Search for the cell housing the specified text and yield its [x, y] center coordinate. 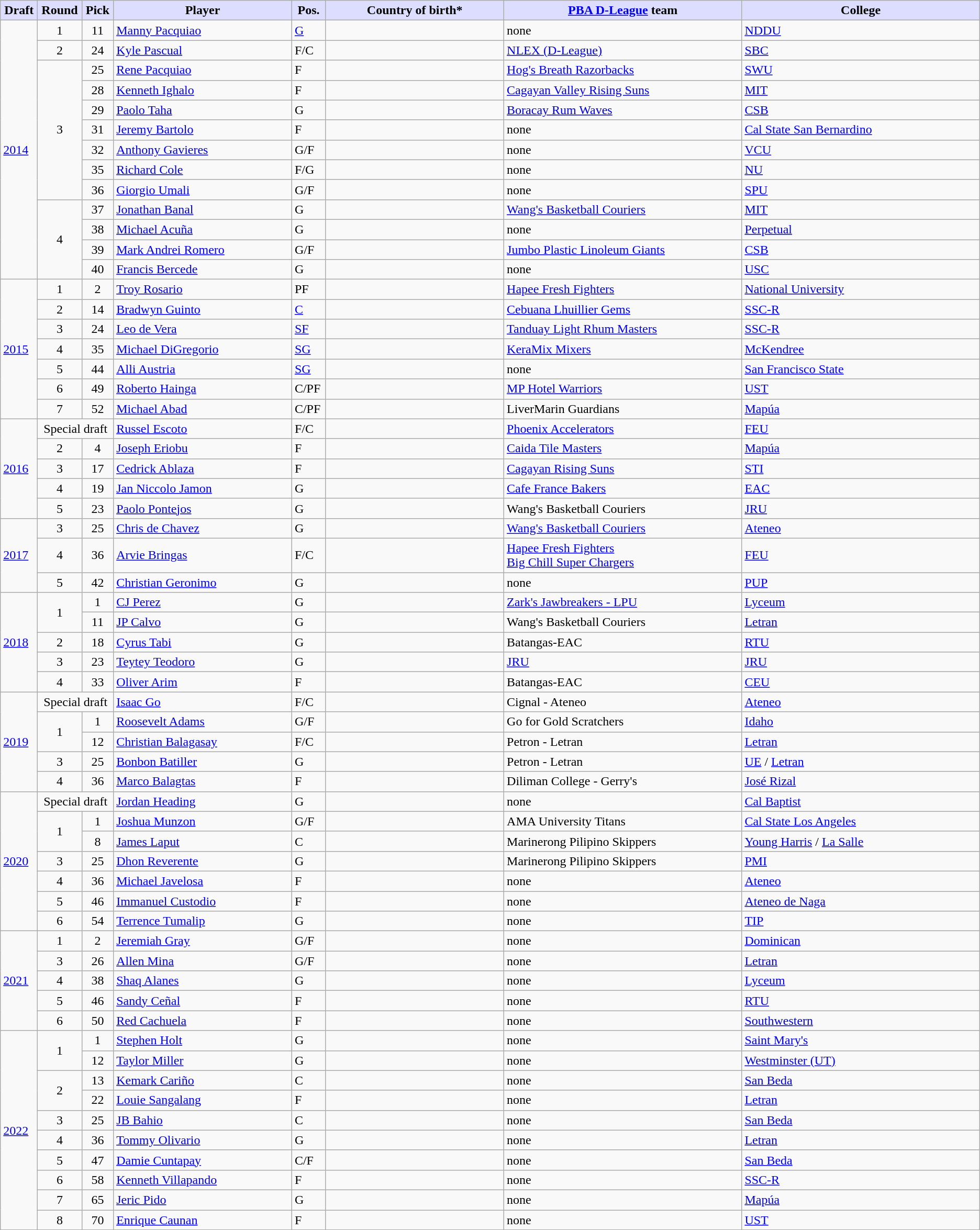
39 [97, 250]
2018 [19, 642]
Leo de Vera [203, 329]
2022 [19, 1131]
USC [861, 270]
MP Hotel Warriors [623, 389]
Rene Pacquiao [203, 70]
32 [97, 150]
44 [97, 369]
22 [97, 1100]
Francis Bercede [203, 270]
Hog's Breath Razorbacks [623, 70]
Bonbon Batiller [203, 762]
29 [97, 110]
Perpetual [861, 229]
Michael Acuña [203, 229]
65 [97, 1200]
Paolo Pontejos [203, 508]
KeraMix Mixers [623, 349]
SPU [861, 189]
Cal Baptist [861, 801]
NLEX (D-League) [623, 50]
VCU [861, 150]
Stephen Holt [203, 1041]
F/G [308, 170]
37 [97, 209]
PBA D-League team [623, 10]
Allen Mina [203, 961]
18 [97, 642]
Richard Cole [203, 170]
Round [60, 10]
Sandy Ceñal [203, 1001]
José Rizal [861, 781]
28 [97, 90]
San Francisco State [861, 369]
Hapee Fresh FightersBig Chill Super Chargers [623, 555]
Jeremy Bartolo [203, 130]
14 [97, 309]
40 [97, 270]
Jordan Heading [203, 801]
NDDU [861, 30]
Russel Escoto [203, 429]
Saint Mary's [861, 1041]
2016 [19, 468]
Jumbo Plastic Linoleum Giants [623, 250]
70 [97, 1220]
Christian Balagasay [203, 742]
Diliman College - Gerry's [623, 781]
Tanduay Light Rhum Masters [623, 329]
Pick [97, 10]
2020 [19, 861]
Arvie Bringas [203, 555]
Zark's Jawbreakers - LPU [623, 602]
Caida Tile Masters [623, 449]
Immanuel Custodio [203, 901]
PMI [861, 861]
49 [97, 389]
Roosevelt Adams [203, 722]
CJ Perez [203, 602]
Dominican [861, 941]
Mark Andrei Romero [203, 250]
SF [308, 329]
Pos. [308, 10]
2014 [19, 150]
13 [97, 1080]
AMA University Titans [623, 821]
Isaac Go [203, 702]
PF [308, 289]
19 [97, 488]
C/F [308, 1160]
Country of birth* [415, 10]
SWU [861, 70]
Jonathan Banal [203, 209]
Cal State Los Angeles [861, 821]
College [861, 10]
Kemark Cariño [203, 1080]
Red Cachuela [203, 1021]
Troy Rosario [203, 289]
Cedrick Ablaza [203, 468]
Idaho [861, 722]
UE / Letran [861, 762]
Go for Gold Scratchers [623, 722]
TIP [861, 921]
Chris de Chavez [203, 528]
CEU [861, 682]
50 [97, 1021]
Ateneo de Naga [861, 901]
58 [97, 1180]
Christian Geronimo [203, 583]
Joshua Munzon [203, 821]
Jeric Pido [203, 1200]
Michael Abad [203, 409]
Young Harris / La Salle [861, 841]
Hapee Fresh Fighters [623, 289]
Bradwyn Guinto [203, 309]
Tommy Olivario [203, 1140]
LiverMarin Guardians [623, 409]
Alli Austria [203, 369]
Player [203, 10]
Marco Balagtas [203, 781]
SBC [861, 50]
STI [861, 468]
33 [97, 682]
Phoenix Accelerators [623, 429]
Jan Niccolo Jamon [203, 488]
Louie Sangalang [203, 1100]
17 [97, 468]
PUP [861, 583]
2015 [19, 349]
42 [97, 583]
Cignal - Ateneo [623, 702]
Anthony Gavieres [203, 150]
Joseph Eriobu [203, 449]
Kyle Pascual [203, 50]
Westminster (UT) [861, 1060]
Cafe France Bakers [623, 488]
National University [861, 289]
Michael DiGregorio [203, 349]
Kenneth Ighalo [203, 90]
James Laput [203, 841]
Paolo Taha [203, 110]
Terrence Tumalip [203, 921]
NU [861, 170]
Kenneth Villapando [203, 1180]
2019 [19, 742]
Enrique Caunan [203, 1220]
31 [97, 130]
Cagayan Rising Suns [623, 468]
EAC [861, 488]
Oliver Arim [203, 682]
Southwestern [861, 1021]
Roberto Hainga [203, 389]
Jeremiah Gray [203, 941]
Cagayan Valley Rising Suns [623, 90]
Damie Cuntapay [203, 1160]
Cal State San Bernardino [861, 130]
2017 [19, 555]
Giorgio Umali [203, 189]
Cebuana Lhuillier Gems [623, 309]
McKendree [861, 349]
47 [97, 1160]
52 [97, 409]
JP Calvo [203, 622]
26 [97, 961]
54 [97, 921]
Boracay Rum Waves [623, 110]
Teytey Teodoro [203, 662]
2021 [19, 981]
Dhon Reverente [203, 861]
Manny Pacquiao [203, 30]
Taylor Miller [203, 1060]
Cyrus Tabi [203, 642]
JB Bahio [203, 1120]
Michael Javelosa [203, 881]
Draft [19, 10]
Shaq Alanes [203, 981]
